Return [X, Y] of the center of cell containing provided text 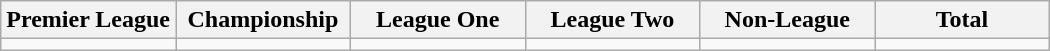
Total [962, 20]
League Two [612, 20]
League One [438, 20]
Premier League [88, 20]
Championship [264, 20]
Non-League [788, 20]
